Scan for the cell matching the given text and deliver its [x, y] coordinate at center. 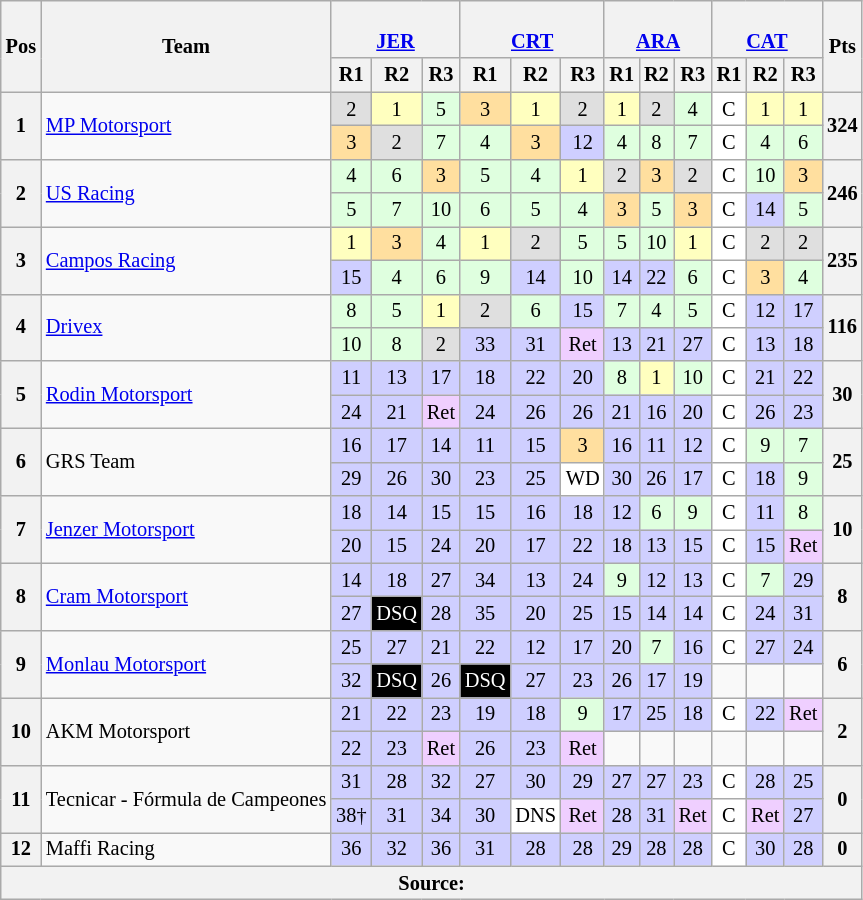
DNS [535, 815]
35 [485, 613]
Campos Racing [186, 260]
GRS Team [186, 462]
AKM Motorsport [186, 730]
ARA [658, 29]
Tecnicar - Fórmula de Campeones [186, 798]
235 [842, 260]
Jenzer Motorsport [186, 530]
CRT [532, 29]
Source: [432, 883]
116 [842, 328]
JER [396, 29]
324 [842, 126]
Monlau Motorsport [186, 664]
Team [186, 46]
246 [842, 192]
33 [485, 344]
Rodin Motorsport [186, 394]
Pos [21, 46]
Cram Motorsport [186, 596]
WD [583, 479]
MP Motorsport [186, 126]
Pts [842, 46]
38† [351, 815]
CAT [768, 29]
US Racing [186, 192]
Maffi Racing [186, 849]
Drivex [186, 328]
